Provide the (x, y) coordinate of the cell's center where the given text is located.  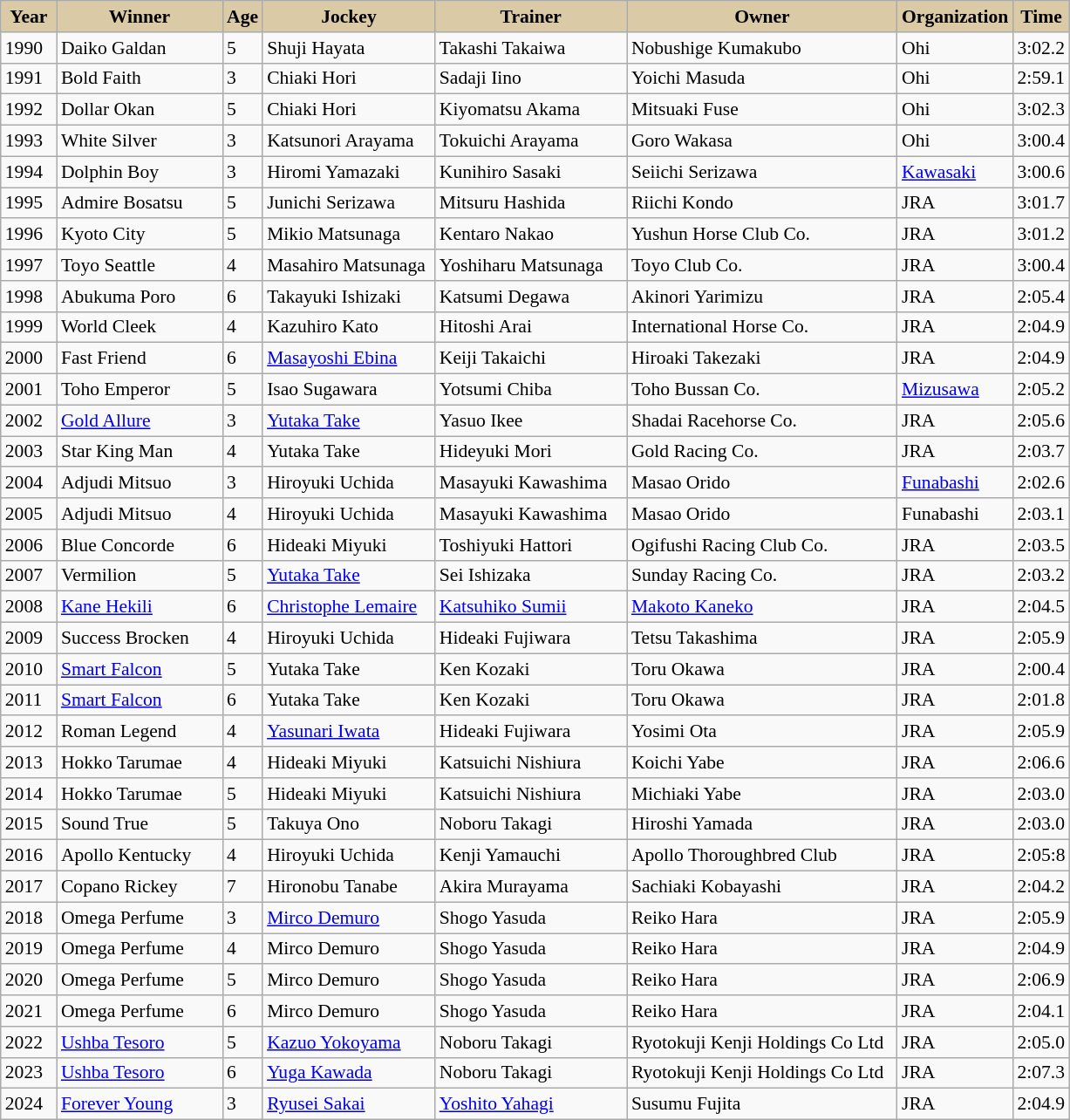
Dollar Okan (140, 110)
2:05.2 (1041, 390)
Kunihiro Sasaki (531, 172)
2014 (29, 794)
Admire Bosatsu (140, 203)
Keiji Takaichi (531, 359)
Katsunori Arayama (349, 141)
Sei Ishizaka (531, 576)
Nobushige Kumakubo (762, 48)
Katsuhiko Sumii (531, 607)
Daiko Galdan (140, 48)
Yuga Kawada (349, 1073)
Jockey (349, 17)
White Silver (140, 141)
2018 (29, 918)
Yoshiharu Matsunaga (531, 265)
2:06.6 (1041, 762)
2:03.5 (1041, 545)
Fast Friend (140, 359)
1991 (29, 79)
1990 (29, 48)
Akinori Yarimizu (762, 297)
Hideyuki Mori (531, 452)
2003 (29, 452)
2:05:8 (1041, 856)
Vermilion (140, 576)
Masahiro Matsunaga (349, 265)
2012 (29, 732)
1995 (29, 203)
2011 (29, 700)
Mizusawa (955, 390)
2010 (29, 669)
Hiroshi Yamada (762, 824)
2:01.8 (1041, 700)
Toshiyuki Hattori (531, 545)
Toyo Seattle (140, 265)
2:05.6 (1041, 420)
Dolphin Boy (140, 172)
Akira Murayama (531, 887)
1996 (29, 235)
Tetsu Takashima (762, 639)
Riichi Kondo (762, 203)
Organization (955, 17)
Bold Faith (140, 79)
2:59.1 (1041, 79)
7 (242, 887)
Apollo Thoroughbred Club (762, 856)
Yosimi Ota (762, 732)
2:04.1 (1041, 1011)
Yushun Horse Club Co. (762, 235)
Toyo Club Co. (762, 265)
2007 (29, 576)
Yotsumi Chiba (531, 390)
2:03.1 (1041, 514)
Hitoshi Arai (531, 327)
2:04.5 (1041, 607)
1992 (29, 110)
2:05.0 (1041, 1042)
Mitsuaki Fuse (762, 110)
3:02.3 (1041, 110)
Takayuki Ishizaki (349, 297)
Yasuo Ikee (531, 420)
2023 (29, 1073)
2006 (29, 545)
2009 (29, 639)
Tokuichi Arayama (531, 141)
Winner (140, 17)
Katsumi Degawa (531, 297)
1999 (29, 327)
2:05.4 (1041, 297)
Takashi Takaiwa (531, 48)
Abukuma Poro (140, 297)
Ogifushi Racing Club Co. (762, 545)
Kane Hekili (140, 607)
Time (1041, 17)
2020 (29, 980)
Kyoto City (140, 235)
Kazuo Yokoyama (349, 1042)
2022 (29, 1042)
1994 (29, 172)
2016 (29, 856)
2015 (29, 824)
Hironobu Tanabe (349, 887)
Shadai Racehorse Co. (762, 420)
1993 (29, 141)
Makoto Kaneko (762, 607)
2017 (29, 887)
Christophe Lemaire (349, 607)
2021 (29, 1011)
Mikio Matsunaga (349, 235)
Kenji Yamauchi (531, 856)
2002 (29, 420)
Copano Rickey (140, 887)
Isao Sugawara (349, 390)
Seiichi Serizawa (762, 172)
2019 (29, 949)
Success Brocken (140, 639)
2:03.7 (1041, 452)
2:06.9 (1041, 980)
2000 (29, 359)
3:01.2 (1041, 235)
Goro Wakasa (762, 141)
Trainer (531, 17)
Mitsuru Hashida (531, 203)
Kazuhiro Kato (349, 327)
Kentaro Nakao (531, 235)
2:04.2 (1041, 887)
1997 (29, 265)
Gold Racing Co. (762, 452)
Age (242, 17)
Sadaji Iino (531, 79)
Kiyomatsu Akama (531, 110)
Toho Bussan Co. (762, 390)
Koichi Yabe (762, 762)
3:02.2 (1041, 48)
Hiromi Yamazaki (349, 172)
World Cleek (140, 327)
Star King Man (140, 452)
1998 (29, 297)
Yoshito Yahagi (531, 1104)
Yasunari Iwata (349, 732)
2:03.2 (1041, 576)
3:00.6 (1041, 172)
Ryusei Sakai (349, 1104)
2024 (29, 1104)
Hiroaki Takezaki (762, 359)
Roman Legend (140, 732)
2004 (29, 483)
2:02.6 (1041, 483)
Forever Young (140, 1104)
Masayoshi Ebina (349, 359)
Yoichi Masuda (762, 79)
2001 (29, 390)
2:00.4 (1041, 669)
2005 (29, 514)
2008 (29, 607)
Susumu Fujita (762, 1104)
Sachiaki Kobayashi (762, 887)
International Horse Co. (762, 327)
2:07.3 (1041, 1073)
Year (29, 17)
Kawasaki (955, 172)
Sunday Racing Co. (762, 576)
Michiaki Yabe (762, 794)
Gold Allure (140, 420)
Shuji Hayata (349, 48)
Junichi Serizawa (349, 203)
Toho Emperor (140, 390)
Apollo Kentucky (140, 856)
3:01.7 (1041, 203)
Owner (762, 17)
Takuya Ono (349, 824)
Sound True (140, 824)
2013 (29, 762)
Blue Concorde (140, 545)
